Extract the (x, y) coordinate from the center of the cell holding the provided text.  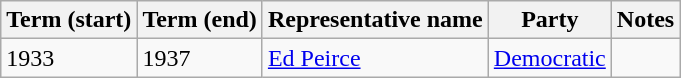
Representative name (375, 20)
Term (start) (69, 20)
Ed Peirce (375, 58)
Notes (645, 20)
Term (end) (200, 20)
1933 (69, 58)
Party (550, 20)
Democratic (550, 58)
1937 (200, 58)
